Scan for the cell matching the given text and deliver its [x, y] coordinate at center. 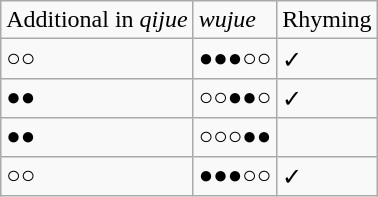
wujue [235, 20]
Rhyming [327, 20]
○○○●● [235, 137]
○○●●○ [235, 98]
Additional in qijue [97, 20]
